Return the (x, y) coordinate for the center point of the cell that contains the specified text.  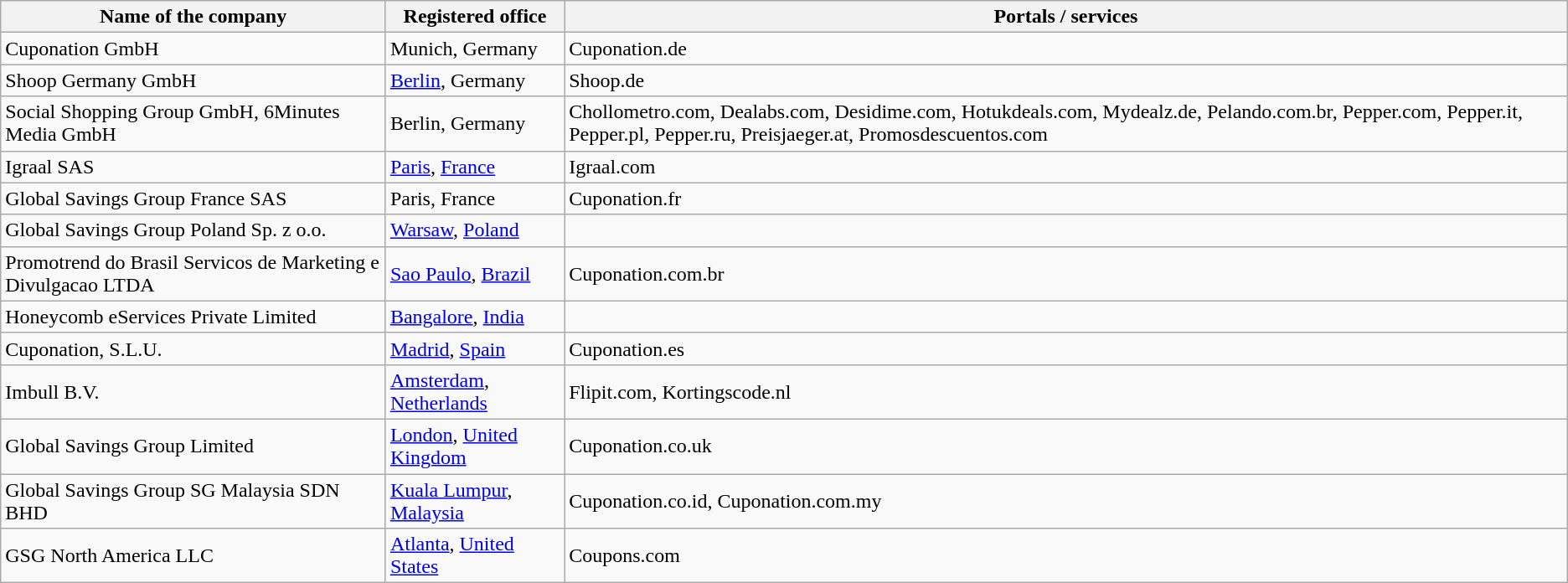
Flipit.com, Kortingscode.nl (1066, 392)
Shoop.de (1066, 80)
Cuponation, S.L.U. (193, 348)
Cuponation.co.uk (1066, 446)
London, United Kingdom (474, 446)
Warsaw, Poland (474, 230)
Global Savings Group Limited (193, 446)
Sao Paulo, Brazil (474, 273)
Registered office (474, 17)
Bangalore, India (474, 317)
Honeycomb eServices Private Limited (193, 317)
Portals / services (1066, 17)
Kuala Lumpur, Malaysia (474, 501)
Cuponation.de (1066, 49)
Social Shopping Group GmbH, 6Minutes Media GmbH (193, 124)
Promotrend do Brasil Servicos de Marketing e Divulgacao LTDA (193, 273)
Atlanta, United States (474, 556)
Igraal.com (1066, 167)
Cuponation GmbH (193, 49)
GSG North America LLC (193, 556)
Madrid, Spain (474, 348)
Coupons.com (1066, 556)
Cuponation.fr (1066, 199)
Cuponation.es (1066, 348)
Shoop Germany GmbH (193, 80)
Global Savings Group France SAS (193, 199)
Igraal SAS (193, 167)
Global Savings Group Poland Sp. z o.o. (193, 230)
Cuponation.co.id, Cuponation.com.my (1066, 501)
Imbull B.V. (193, 392)
Global Savings Group SG Malaysia SDN BHD (193, 501)
Name of the company (193, 17)
Amsterdam, Netherlands (474, 392)
Munich, Germany (474, 49)
Cuponation.com.br (1066, 273)
